Return the (x, y) coordinate for the center point of the cell that contains the specified text.  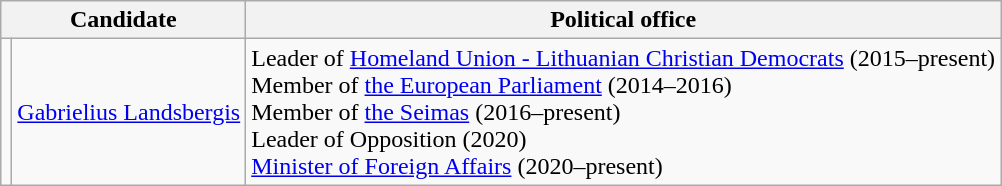
Gabrielius Landsbergis (129, 112)
Candidate (124, 20)
Political office (624, 20)
